Locate the cell with the specified text and output its (x, y) center coordinate. 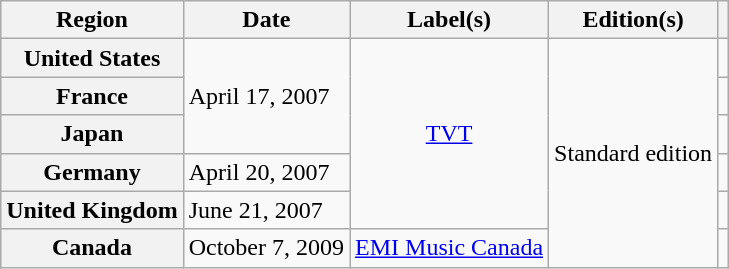
EMI Music Canada (450, 248)
TVT (450, 134)
Canada (92, 248)
United Kingdom (92, 210)
Germany (92, 172)
Date (266, 20)
October 7, 2009 (266, 248)
April 20, 2007 (266, 172)
France (92, 96)
June 21, 2007 (266, 210)
Region (92, 20)
Japan (92, 134)
Edition(s) (634, 20)
United States (92, 58)
Standard edition (634, 153)
Label(s) (450, 20)
April 17, 2007 (266, 96)
